Search for the cell housing the specified text and yield its [x, y] center coordinate. 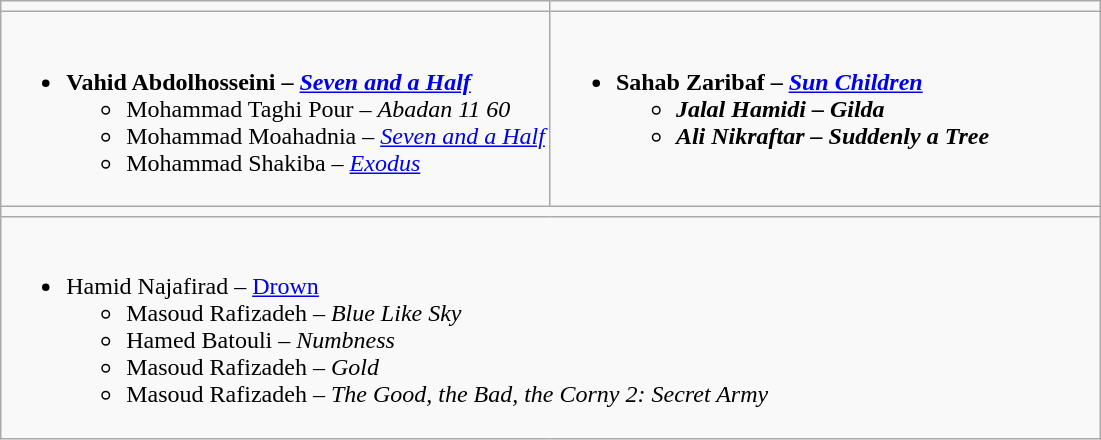
Vahid Abdolhosseini – Seven and a HalfMohammad Taghi Pour – Abadan 11 60Mohammad Moahadnia – Seven and a HalfMohammad Shakiba – Exodus [276, 109]
Sahab Zaribaf – Sun ChildrenJalal Hamidi – GildaAli Nikraftar – Suddenly a Tree [825, 109]
